Capture the cell that displays the provided text and extract its [x, y] central coordinate. 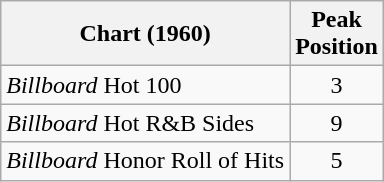
Billboard Hot R&B Sides [146, 123]
Billboard Hot 100 [146, 85]
3 [337, 85]
9 [337, 123]
PeakPosition [337, 34]
Chart (1960) [146, 34]
5 [337, 161]
Billboard Honor Roll of Hits [146, 161]
